Detect which cell encompasses the target text, then output its [X, Y] center coordinate. 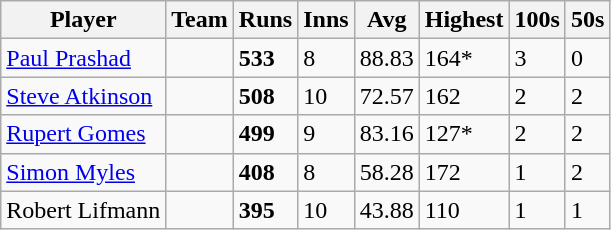
408 [265, 172]
Rupert Gomes [84, 134]
Player [84, 20]
172 [464, 172]
508 [265, 96]
Paul Prashad [84, 58]
100s [537, 20]
3 [537, 58]
Runs [265, 20]
Inns [326, 20]
127* [464, 134]
164* [464, 58]
58.28 [386, 172]
162 [464, 96]
Highest [464, 20]
50s [587, 20]
88.83 [386, 58]
9 [326, 134]
533 [265, 58]
43.88 [386, 210]
Robert Lifmann [84, 210]
83.16 [386, 134]
Simon Myles [84, 172]
Steve Atkinson [84, 96]
0 [587, 58]
395 [265, 210]
Team [200, 20]
72.57 [386, 96]
499 [265, 134]
Avg [386, 20]
110 [464, 210]
